Scan for the cell matching the given text and deliver its [x, y] coordinate at center. 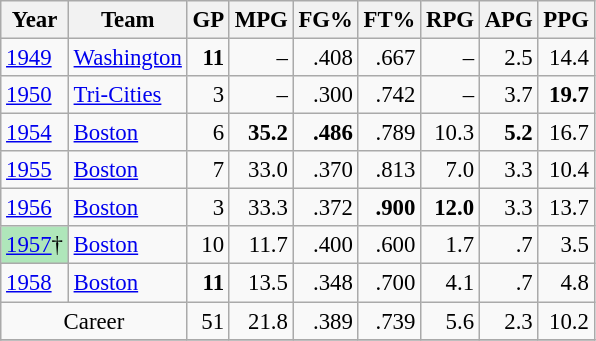
2.3 [508, 321]
33.0 [261, 170]
19.7 [566, 95]
5.2 [508, 133]
6 [208, 133]
7.0 [450, 170]
.667 [390, 58]
.486 [326, 133]
10.2 [566, 321]
3.5 [566, 245]
.739 [390, 321]
10.4 [566, 170]
1949 [35, 58]
Washington [128, 58]
1958 [35, 283]
FG% [326, 20]
21.8 [261, 321]
.900 [390, 208]
5.6 [450, 321]
33.3 [261, 208]
.408 [326, 58]
Career [94, 321]
13.5 [261, 283]
7 [208, 170]
Year [35, 20]
FT% [390, 20]
APG [508, 20]
.300 [326, 95]
10.3 [450, 133]
.389 [326, 321]
.600 [390, 245]
1950 [35, 95]
4.1 [450, 283]
Tri-Cities [128, 95]
35.2 [261, 133]
1955 [35, 170]
.348 [326, 283]
GP [208, 20]
Team [128, 20]
MPG [261, 20]
14.4 [566, 58]
1956 [35, 208]
3.7 [508, 95]
.400 [326, 245]
PPG [566, 20]
.789 [390, 133]
11.7 [261, 245]
.742 [390, 95]
1957† [35, 245]
13.7 [566, 208]
.370 [326, 170]
10 [208, 245]
1954 [35, 133]
12.0 [450, 208]
16.7 [566, 133]
.700 [390, 283]
51 [208, 321]
.813 [390, 170]
.372 [326, 208]
1.7 [450, 245]
4.8 [566, 283]
2.5 [508, 58]
RPG [450, 20]
